Detect which cell encompasses the target text, then output its [X, Y] center coordinate. 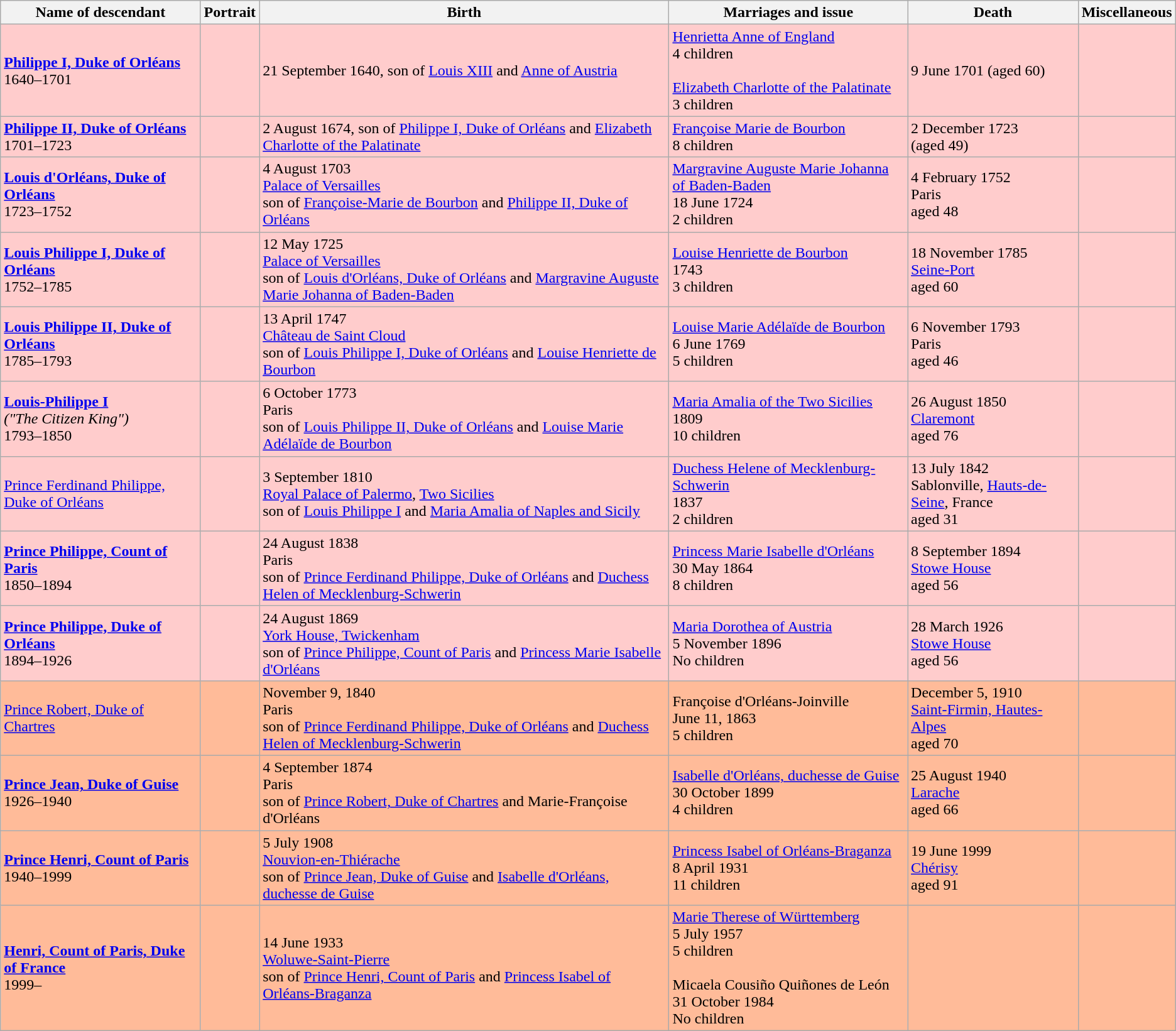
Françoise d'Orléans-JoinvilleJune 11, 18635 children [788, 717]
24 August 1838Parisson of Prince Ferdinand Philippe, Duke of Orléans and Duchess Helen of Mecklenburg-Schwerin [464, 568]
4 September 1874Parisson of Prince Robert, Duke of Chartres and Marie-Françoise d'Orléans [464, 793]
Portrait [230, 13]
28 March 1926Stowe Houseaged 56 [993, 643]
Maria Dorothea of Austria 5 November 1896No children [788, 643]
December 5, 1910Saint-Firmin, Hautes-Alpesaged 70 [993, 717]
Birth [464, 13]
Princess Marie Isabelle d'Orléans30 May 18648 children [788, 568]
Prince Philippe, Duke of Orléans1894–1926 [101, 643]
Name of descendant [101, 13]
26 August 1850Claremontaged 76 [993, 418]
6 November 1793Parisaged 46 [993, 344]
Isabelle d'Orléans, duchesse de Guise 30 October 18994 children [788, 793]
Françoise Marie de Bourbon8 children [788, 137]
Louis d'Orléans, Duke of Orléans1723–1752 [101, 195]
8 September 1894Stowe Houseaged 56 [993, 568]
18 November 1785Seine-Portaged 60 [993, 269]
November 9, 1840Parisson of Prince Ferdinand Philippe, Duke of Orléans and Duchess Helen of Mecklenburg-Schwerin [464, 717]
Death [993, 13]
2 August 1674, son of Philippe I, Duke of Orléans and Elizabeth Charlotte of the Palatinate [464, 137]
14 June 1933Woluwe-Saint-Pierreson of Prince Henri, Count of Paris and Princess Isabel of Orléans-Braganza [464, 968]
Louis Philippe II, Duke of Orléans1785–1793 [101, 344]
Prince Robert, Duke of Chartres [101, 717]
25 August 1940Laracheaged 66 [993, 793]
Princess Isabel of Orléans-Braganza8 April 193111 children [788, 868]
Prince Ferdinand Philippe, Duke of Orléans [101, 494]
Prince Jean, Duke of Guise1926–1940 [101, 793]
6 October 1773Parisson of Louis Philippe II, Duke of Orléans and Louise Marie Adélaïde de Bourbon [464, 418]
Henri, Count of Paris, Duke of France1999– [101, 968]
19 June 1999Chérisyaged 91 [993, 868]
Margravine Auguste Marie Johanna of Baden-Baden18 June 17242 children [788, 195]
Miscellaneous [1127, 13]
Prince Henri, Count of Paris1940–1999 [101, 868]
Maria Amalia of the Two Sicilies180910 children [788, 418]
4 August 1703Palace of Versaillesson of Françoise-Marie de Bourbon and Philippe II, Duke of Orléans [464, 195]
Louis Philippe I, Duke of Orléans1752–1785 [101, 269]
Henrietta Anne of England4 childrenElizabeth Charlotte of the Palatinate3 children [788, 70]
Marie Therese of Württemberg5 July 19575 childrenMicaela Cousiño Quiñones de León 31 October 1984No children [788, 968]
Louise Marie Adélaïde de Bourbon6 June 17695 children [788, 344]
Marriages and issue [788, 13]
Duchess Helene of Mecklenburg-Schwerin18372 children [788, 494]
4 February 1752Parisaged 48 [993, 195]
24 August 1869York House, Twickenhamson of Prince Philippe, Count of Paris and Princess Marie Isabelle d'Orléans [464, 643]
5 July 1908Nouvion-en-Thiéracheson of Prince Jean, Duke of Guise and Isabelle d'Orléans, duchesse de Guise [464, 868]
Philippe I, Duke of Orléans1640–1701 [101, 70]
Philippe II, Duke of Orléans1701–1723 [101, 137]
9 June 1701 (aged 60) [993, 70]
Prince Philippe, Count of Paris1850–1894 [101, 568]
13 July 1842Sablonville, Hauts-de-Seine, Franceaged 31 [993, 494]
13 April 1747Château de Saint Cloudson of Louis Philippe I, Duke of Orléans and Louise Henriette de Bourbon [464, 344]
2 December 1723(aged 49) [993, 137]
3 September 1810Royal Palace of Palermo, Two Siciliesson of Louis Philippe I and Maria Amalia of Naples and Sicily [464, 494]
12 May 1725Palace of Versaillesson of Louis d'Orléans, Duke of Orléans and Margravine Auguste Marie Johanna of Baden-Baden [464, 269]
Louise Henriette de Bourbon17433 children [788, 269]
21 September 1640, son of Louis XIII and Anne of Austria [464, 70]
Louis-Philippe I("The Citizen King")1793–1850 [101, 418]
